Locate the cell with the specified text and output its [X, Y] center coordinate. 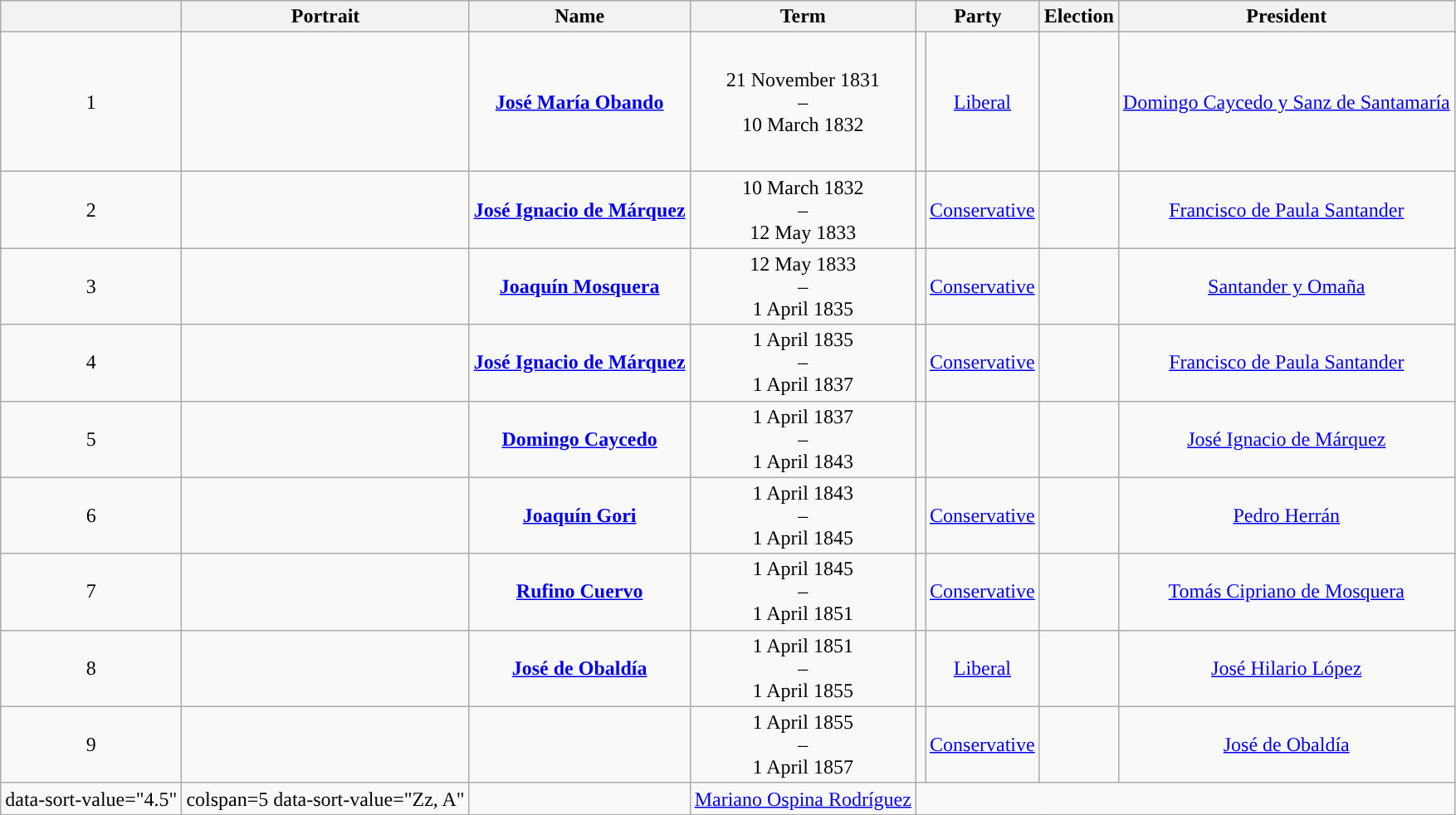
5 [91, 439]
Tomás Cipriano de Mosquera [1287, 592]
12 May 1833–1 April 1835 [803, 286]
6 [91, 515]
1 [91, 102]
21 November 1831–10 March 1832 [803, 102]
1 April 1837–1 April 1843 [803, 439]
Term [803, 17]
data-sort-value="4.5" [91, 798]
Domingo Caycedo [579, 439]
2 [91, 210]
1 April 1845–1 April 1851 [803, 592]
4 [91, 363]
3 [91, 286]
Mariano Ospina Rodríguez [803, 798]
8 [91, 668]
Rufino Cuervo [579, 592]
1 April 1851–1 April 1855 [803, 668]
Portrait [325, 17]
colspan=5 data-sort-value="Zz, A" [325, 798]
José Hilario López [1287, 668]
1 April 1855–1 April 1857 [803, 744]
Election [1079, 17]
7 [91, 592]
1 April 1843–1 April 1845 [803, 515]
Pedro Herrán [1287, 515]
President [1287, 17]
Party [978, 17]
Name [579, 17]
Joaquín Mosquera [579, 286]
Domingo Caycedo y Sanz de Santamaría [1287, 102]
Santander y Omaña [1287, 286]
1 April 1835–1 April 1837 [803, 363]
10 March 1832–12 May 1833 [803, 210]
9 [91, 744]
Joaquín Gori [579, 515]
José María Obando [579, 102]
